Extract the (X, Y) coordinate from the center of the cell holding the provided text.  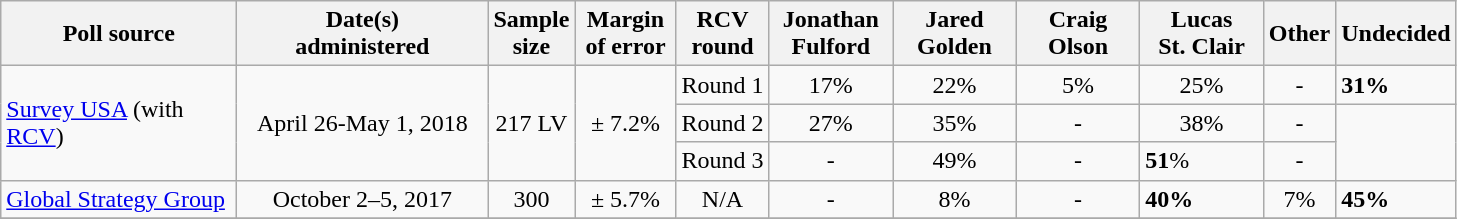
45% (1396, 199)
Samplesize (532, 34)
± 5.7% (626, 199)
N/A (722, 199)
Global Strategy Group (119, 199)
17% (831, 85)
217 LV (532, 123)
JaredGolden (955, 34)
April 26-May 1, 2018 (362, 123)
49% (955, 161)
Date(s)administered (362, 34)
Round 2 (722, 123)
38% (1202, 123)
JonathanFulford (831, 34)
LucasSt. Clair (1202, 34)
25% (1202, 85)
31% (1396, 85)
300 (532, 199)
40% (1202, 199)
Round 3 (722, 161)
October 2–5, 2017 (362, 199)
27% (831, 123)
35% (955, 123)
Undecided (1396, 34)
Survey USA (with RCV) (119, 123)
Round 1 (722, 85)
RCVround (722, 34)
Marginof error (626, 34)
CraigOlson (1078, 34)
8% (955, 199)
51% (1202, 161)
7% (1299, 199)
22% (955, 85)
Poll source (119, 34)
5% (1078, 85)
± 7.2% (626, 123)
Other (1299, 34)
